Scan for the cell matching the given text and deliver its (X, Y) coordinate at center. 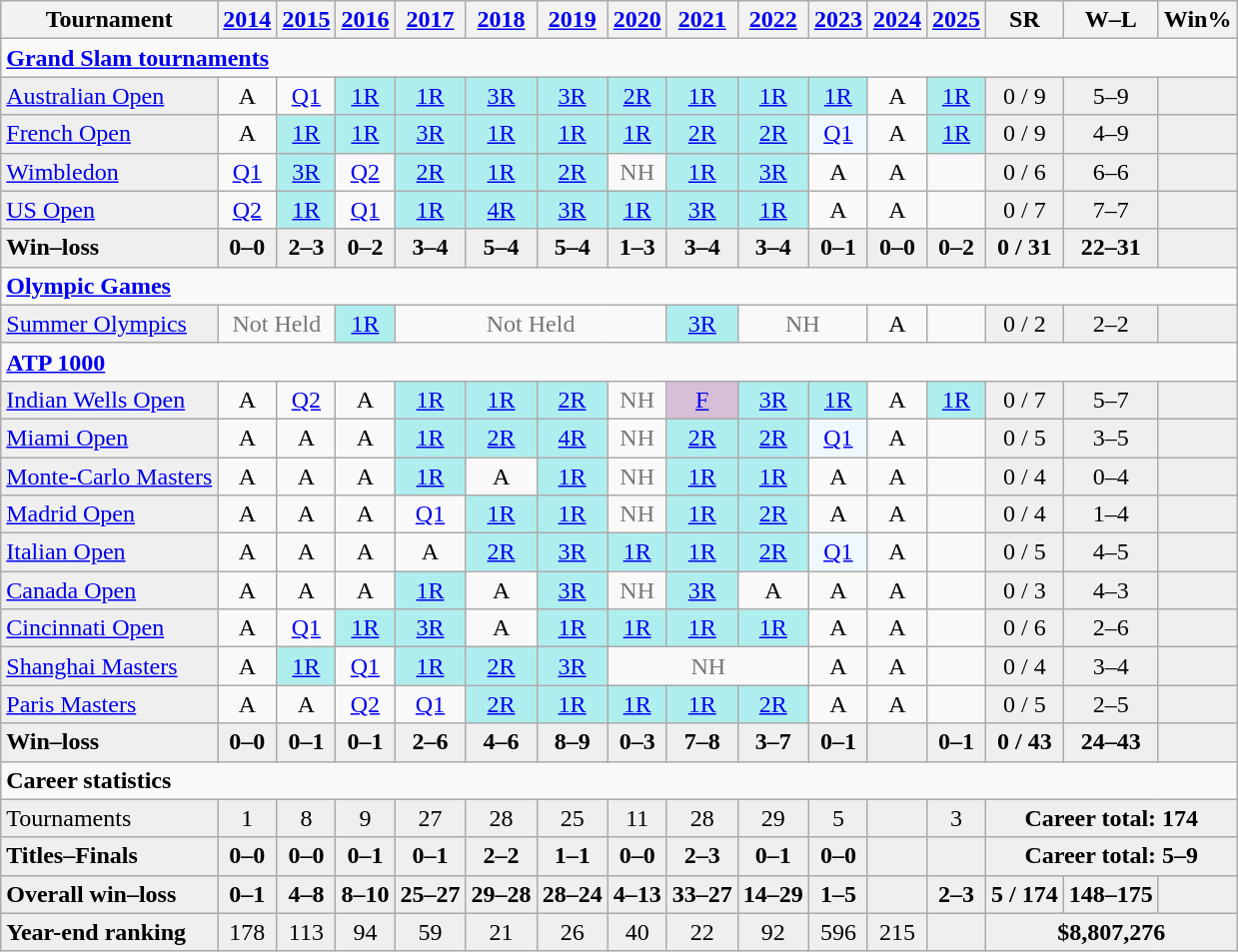
Paris Masters (110, 704)
29–28 (502, 894)
2–5 (1111, 704)
Australian Open (110, 96)
22–31 (1111, 248)
Year-end ranking (110, 932)
3 (955, 818)
0 / 2 (1025, 324)
14–29 (773, 894)
0 / 3 (1025, 590)
1–1 (572, 856)
Career statistics (619, 780)
1–3 (637, 248)
2020 (637, 20)
Canada Open (110, 590)
25 (572, 818)
2016 (366, 20)
8–10 (366, 894)
Wimbledon (110, 172)
Indian Wells Open (110, 400)
29 (773, 818)
5–9 (1111, 96)
Shanghai Masters (110, 666)
22 (701, 932)
US Open (110, 210)
Summer Olympics (110, 324)
27 (430, 818)
2025 (955, 20)
33–27 (701, 894)
2019 (572, 20)
3–5 (1111, 438)
4–3 (1111, 590)
596 (837, 932)
4–5 (1111, 552)
Italian Open (110, 552)
2015 (306, 20)
21 (502, 932)
2024 (897, 20)
Tournaments (110, 818)
ATP 1000 (619, 362)
148–175 (1111, 894)
28–24 (572, 894)
Win% (1197, 20)
5 (837, 818)
Madrid Open (110, 514)
1–5 (837, 894)
1 (248, 818)
Olympic Games (619, 286)
5 / 174 (1025, 894)
0 / 31 (1025, 248)
2017 (430, 20)
94 (366, 932)
Career total: 5–9 (1111, 856)
Cincinnati Open (110, 628)
2022 (773, 20)
0–3 (637, 742)
W–L (1111, 20)
Tournament (110, 20)
4–6 (502, 742)
2023 (837, 20)
French Open (110, 134)
24–43 (1111, 742)
215 (897, 932)
8 (306, 818)
4–9 (1111, 134)
178 (248, 932)
Grand Slam tournaments (619, 58)
1–4 (1111, 514)
7–7 (1111, 210)
Miami Open (110, 438)
59 (430, 932)
5–7 (1111, 400)
26 (572, 932)
Overall win–loss (110, 894)
Career total: 174 (1111, 818)
113 (306, 932)
40 (637, 932)
3–7 (773, 742)
4–8 (306, 894)
25–27 (430, 894)
2018 (502, 20)
4–13 (637, 894)
0–4 (1111, 476)
11 (637, 818)
8–9 (572, 742)
7–8 (701, 742)
Titles–Finals (110, 856)
92 (773, 932)
6–6 (1111, 172)
SR (1025, 20)
F (701, 400)
2014 (248, 20)
9 (366, 818)
Monte-Carlo Masters (110, 476)
0 / 43 (1025, 742)
2021 (701, 20)
$8,807,276 (1111, 932)
